Output the [x, y] coordinate of the center of the cell containing the given text.  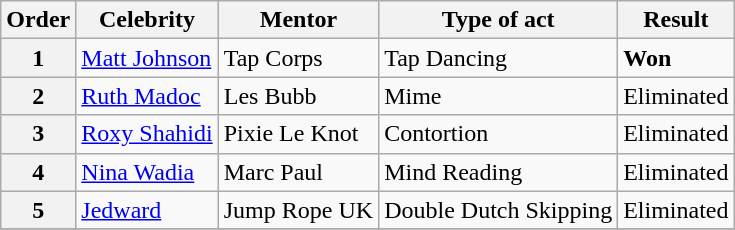
5 [38, 210]
Tap Corps [298, 58]
Roxy Shahidi [147, 134]
Nina Wadia [147, 172]
2 [38, 96]
Jump Rope UK [298, 210]
1 [38, 58]
Order [38, 20]
Contortion [498, 134]
Mime [498, 96]
Pixie Le Knot [298, 134]
Les Bubb [298, 96]
Won [676, 58]
Matt Johnson [147, 58]
4 [38, 172]
Jedward [147, 210]
Marc Paul [298, 172]
Ruth Madoc [147, 96]
Type of act [498, 20]
Celebrity [147, 20]
3 [38, 134]
Result [676, 20]
Double Dutch Skipping [498, 210]
Mentor [298, 20]
Tap Dancing [498, 58]
Mind Reading [498, 172]
